Capture the cell that displays the provided text and extract its (x, y) central coordinate. 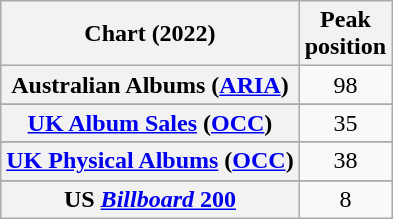
Chart (2022) (150, 34)
Australian Albums (ARIA) (150, 85)
8 (345, 199)
UK Physical Albums (OCC) (150, 161)
38 (345, 161)
35 (345, 123)
Peakposition (345, 34)
UK Album Sales (OCC) (150, 123)
98 (345, 85)
US Billboard 200 (150, 199)
